Capture the cell that displays the provided text and extract its (X, Y) central coordinate. 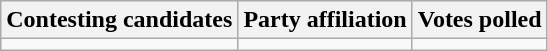
Party affiliation (325, 20)
Contesting candidates (120, 20)
Votes polled (480, 20)
